Locate the cell with the specified text and output its (x, y) center coordinate. 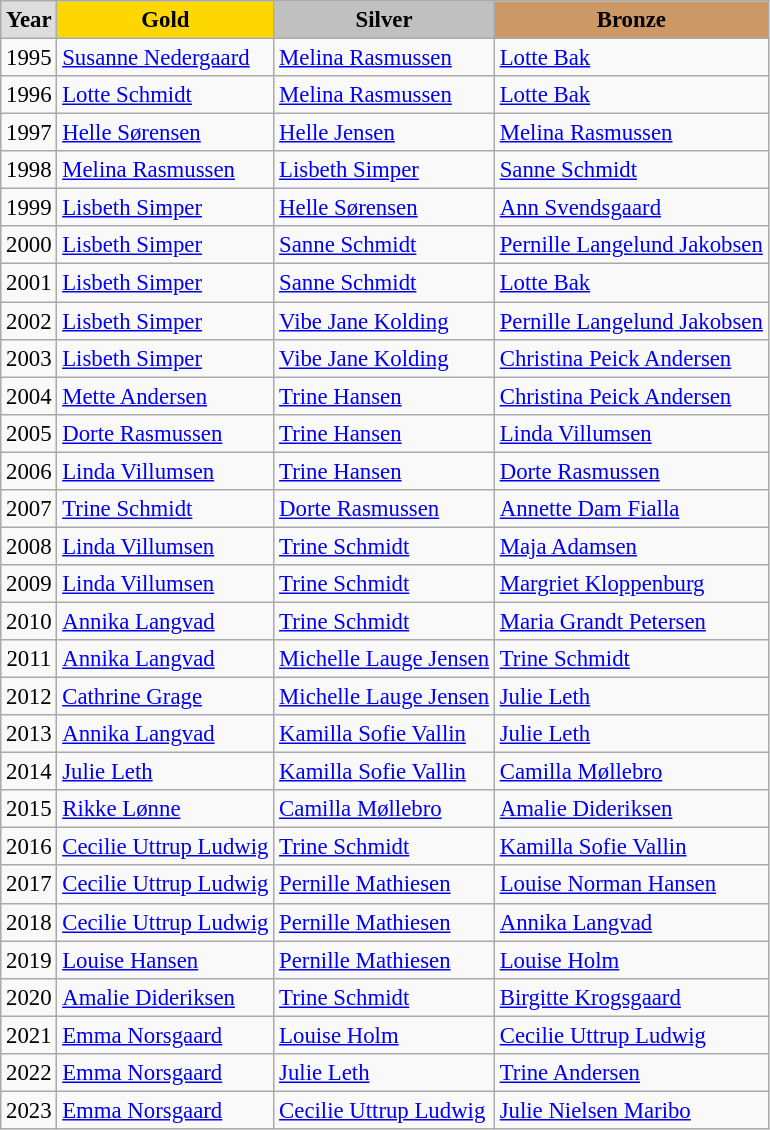
2016 (29, 847)
2010 (29, 621)
2005 (29, 433)
Lotte Schmidt (166, 95)
2008 (29, 546)
Susanne Nedergaard (166, 58)
Birgitte Krogsgaard (631, 997)
2000 (29, 245)
Trine Andersen (631, 1073)
Year (29, 20)
Ann Svendsgaard (631, 208)
2012 (29, 697)
2014 (29, 772)
2013 (29, 734)
Annette Dam Fialla (631, 509)
Gold (166, 20)
2009 (29, 584)
2019 (29, 960)
Louise Norman Hansen (631, 885)
Maria Grandt Petersen (631, 621)
2018 (29, 922)
Margriet Kloppenburg (631, 584)
2011 (29, 659)
Maja Adamsen (631, 546)
1996 (29, 95)
2021 (29, 1035)
Cathrine Grage (166, 697)
2004 (29, 396)
1999 (29, 208)
2022 (29, 1073)
Louise Hansen (166, 960)
Julie Nielsen Maribo (631, 1110)
2020 (29, 997)
2023 (29, 1110)
2001 (29, 283)
Helle Jensen (384, 133)
Mette Andersen (166, 396)
2015 (29, 809)
2017 (29, 885)
1997 (29, 133)
Silver (384, 20)
Rikke Lønne (166, 809)
2006 (29, 471)
1998 (29, 170)
Bronze (631, 20)
2007 (29, 509)
2002 (29, 321)
1995 (29, 58)
2003 (29, 358)
